Output the [X, Y] coordinate of the center of the cell containing the given text.  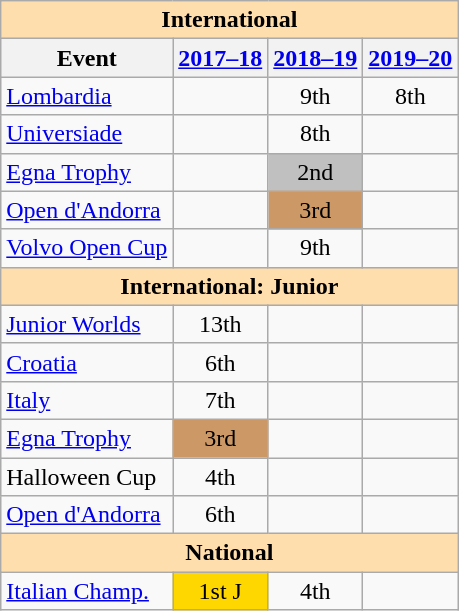
13th [220, 324]
Volvo Open Cup [87, 248]
7th [220, 400]
International: Junior [230, 286]
Lombardia [87, 96]
Halloween Cup [87, 477]
2019–20 [410, 58]
Italian Champ. [87, 591]
2017–18 [220, 58]
2018–19 [316, 58]
International [230, 20]
2nd [316, 172]
Universiade [87, 134]
Junior Worlds [87, 324]
Event [87, 58]
1st J [220, 591]
Croatia [87, 362]
Italy [87, 400]
National [230, 553]
